Return the (X, Y) coordinate for the center point of the cell that contains the specified text.  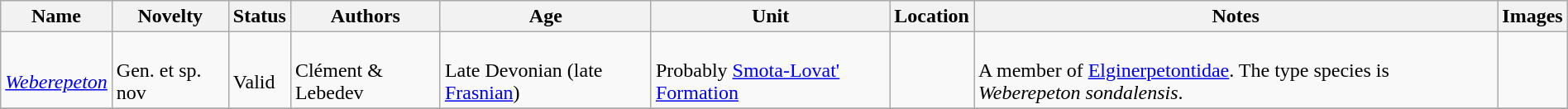
Status (260, 17)
Novelty (170, 17)
Valid (260, 70)
Late Devonian (late Frasnian) (546, 70)
Clément & Lebedev (366, 70)
Images (1532, 17)
Name (56, 17)
A member of Elginerpetontidae. The type species is Weberepeton sondalensis. (1236, 70)
Gen. et sp. nov (170, 70)
Authors (366, 17)
Location (932, 17)
Probably Smota-Lovat' Formation (770, 70)
Unit (770, 17)
Age (546, 17)
Weberepeton (56, 70)
Notes (1236, 17)
